Provide the (X, Y) coordinate of the cell's center where the given text is located.  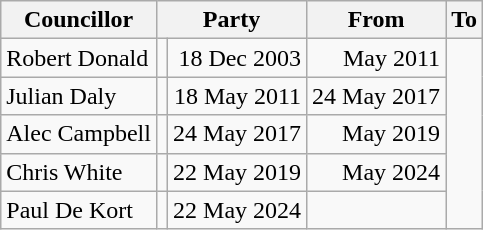
May 2011 (376, 58)
Party (231, 20)
To (464, 20)
May 2024 (376, 172)
22 May 2019 (238, 172)
Robert Donald (79, 58)
18 Dec 2003 (238, 58)
Alec Campbell (79, 134)
Julian Daly (79, 96)
From (376, 20)
Chris White (79, 172)
18 May 2011 (238, 96)
May 2019 (376, 134)
Paul De Kort (79, 210)
Councillor (79, 20)
22 May 2024 (238, 210)
